Pinpoint the cell where the given text exists, returning its [x, y] midpoint coordinate. 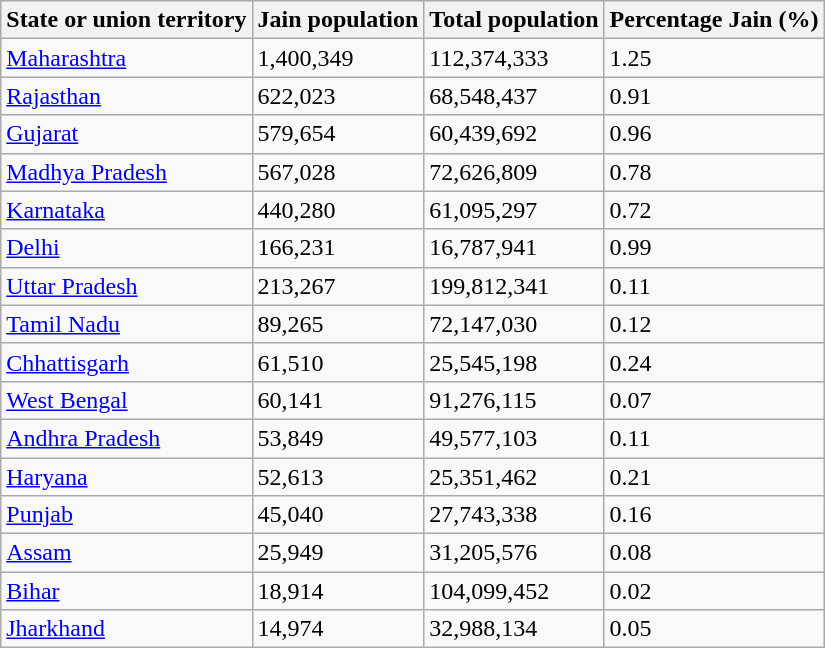
213,267 [338, 286]
Gujarat [126, 134]
0.24 [714, 362]
14,974 [338, 629]
18,914 [338, 591]
Jain population [338, 20]
25,545,198 [514, 362]
622,023 [338, 96]
60,439,692 [514, 134]
16,787,941 [514, 248]
440,280 [338, 210]
West Bengal [126, 400]
Punjab [126, 515]
49,577,103 [514, 438]
89,265 [338, 324]
Delhi [126, 248]
Assam [126, 553]
Rajasthan [126, 96]
Maharashtra [126, 58]
0.05 [714, 629]
52,613 [338, 477]
0.91 [714, 96]
32,988,134 [514, 629]
0.21 [714, 477]
61,510 [338, 362]
60,141 [338, 400]
Haryana [126, 477]
0.12 [714, 324]
45,040 [338, 515]
0.02 [714, 591]
0.08 [714, 553]
25,949 [338, 553]
Andhra Pradesh [126, 438]
Tamil Nadu [126, 324]
State or union territory [126, 20]
53,849 [338, 438]
112,374,333 [514, 58]
Madhya Pradesh [126, 172]
Uttar Pradesh [126, 286]
Jharkhand [126, 629]
0.16 [714, 515]
Karnataka [126, 210]
567,028 [338, 172]
199,812,341 [514, 286]
68,548,437 [514, 96]
25,351,462 [514, 477]
0.78 [714, 172]
Percentage Jain (%) [714, 20]
166,231 [338, 248]
91,276,115 [514, 400]
Chhattisgarh [126, 362]
Bihar [126, 591]
0.96 [714, 134]
72,626,809 [514, 172]
0.07 [714, 400]
Total population [514, 20]
27,743,338 [514, 515]
61,095,297 [514, 210]
104,099,452 [514, 591]
31,205,576 [514, 553]
1.25 [714, 58]
1,400,349 [338, 58]
579,654 [338, 134]
0.99 [714, 248]
72,147,030 [514, 324]
0.72 [714, 210]
